Detect which cell encompasses the target text, then output its (X, Y) center coordinate. 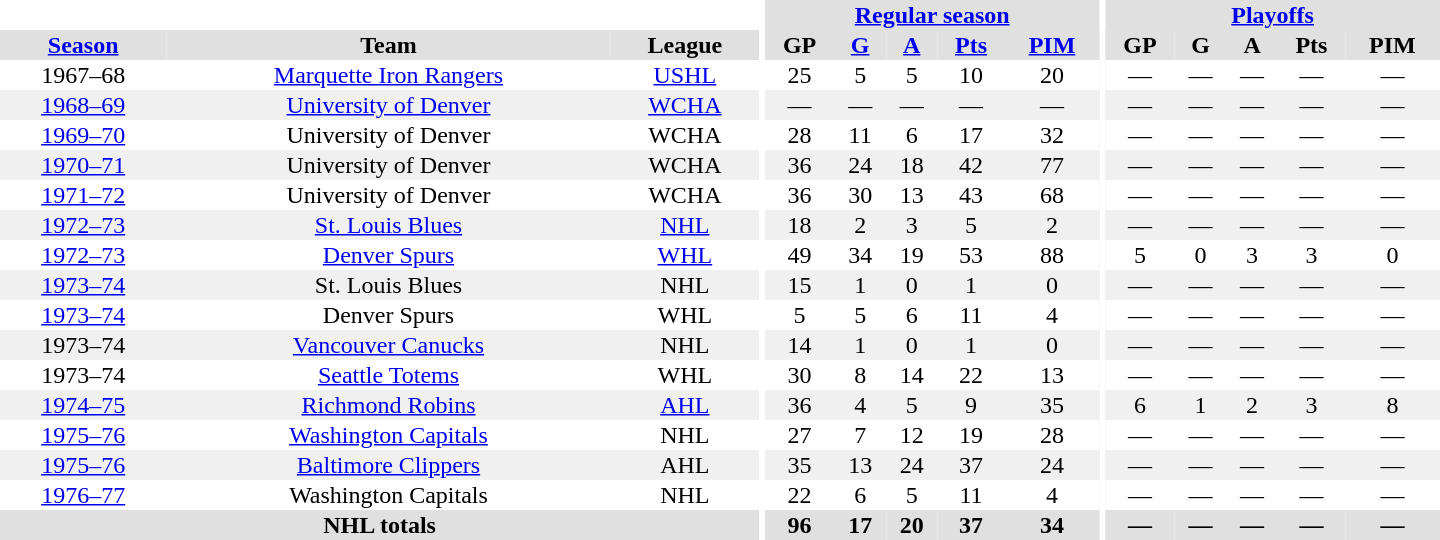
27 (800, 435)
1967–68 (83, 75)
Season (83, 45)
Richmond Robins (388, 405)
League (686, 45)
1976–77 (83, 495)
68 (1052, 195)
12 (912, 435)
7 (860, 435)
Regular season (932, 15)
53 (972, 255)
88 (1052, 255)
42 (972, 165)
1970–71 (83, 165)
25 (800, 75)
1969–70 (83, 135)
1971–72 (83, 195)
Marquette Iron Rangers (388, 75)
Seattle Totems (388, 375)
Playoffs (1272, 15)
96 (800, 525)
1968–69 (83, 105)
NHL totals (380, 525)
77 (1052, 165)
15 (800, 285)
1974–75 (83, 405)
9 (972, 405)
Team (388, 45)
USHL (686, 75)
32 (1052, 135)
49 (800, 255)
Baltimore Clippers (388, 465)
43 (972, 195)
10 (972, 75)
Vancouver Canucks (388, 345)
